Output the [x, y] coordinate of the center of the cell containing the given text.  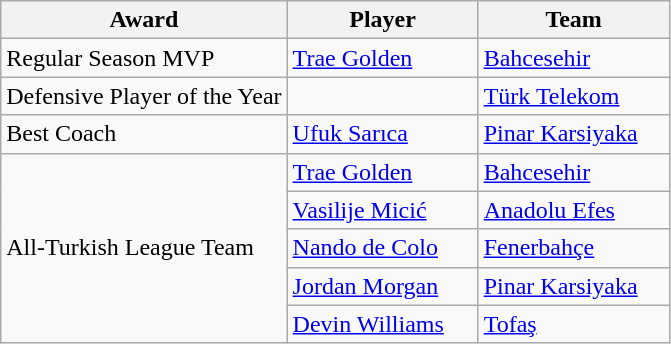
Award [144, 20]
All-Turkish League Team [144, 248]
Ufuk Sarıca [382, 134]
Devin Williams [382, 324]
Tofaş [574, 324]
Defensive Player of the Year [144, 96]
Player [382, 20]
Best Coach [144, 134]
Jordan Morgan [382, 286]
Anadolu Efes [574, 210]
Vasilije Micić [382, 210]
Nando de Colo [382, 248]
Team [574, 20]
Regular Season MVP [144, 58]
Türk Telekom [574, 96]
Fenerbahçe [574, 248]
